From the cell containing the given text, extract its center point as [X, Y] coordinate. 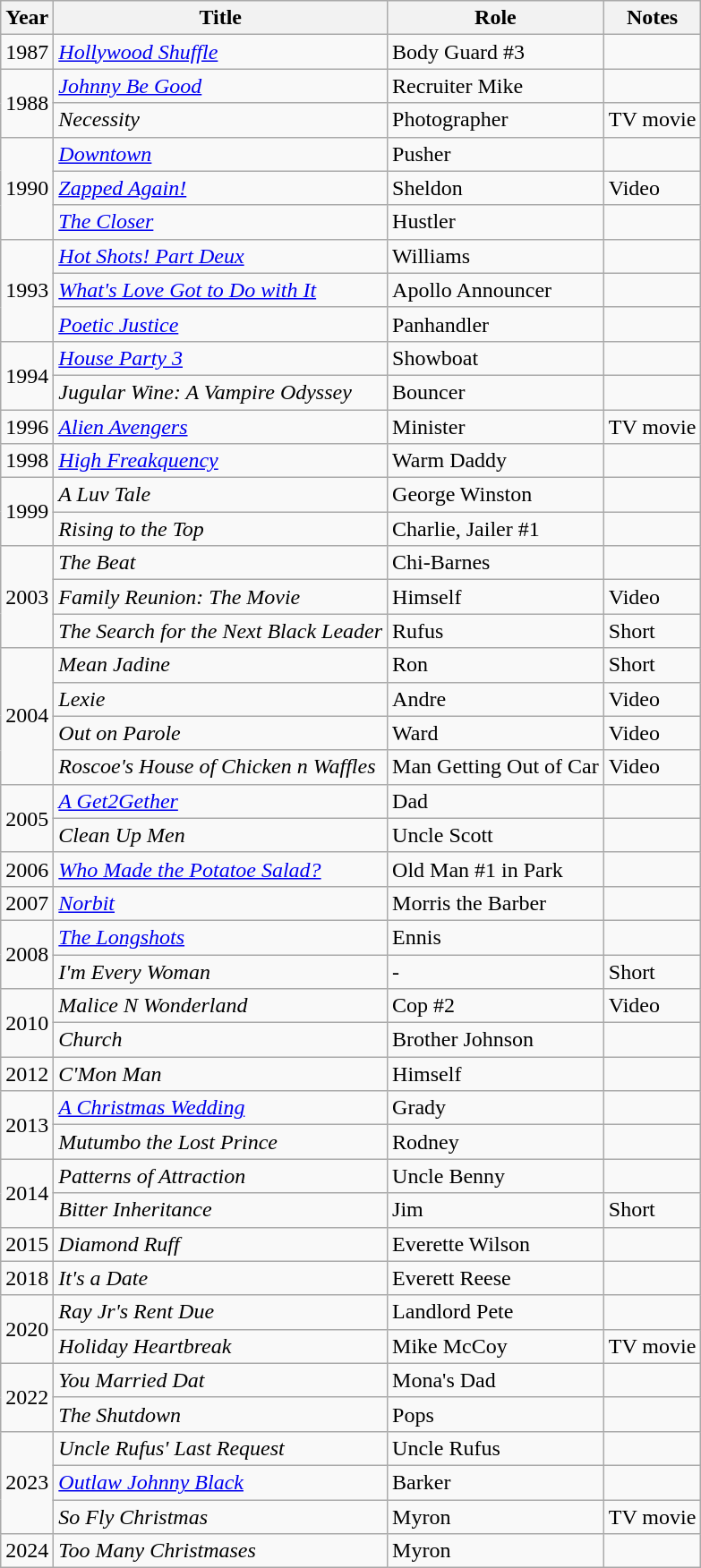
2020 [27, 1329]
You Married Dat [220, 1380]
Pusher [496, 154]
2013 [27, 1125]
Lexie [220, 699]
Rodney [496, 1142]
The Closer [220, 222]
Grady [496, 1108]
Title [220, 18]
Hot Shots! Part Deux [220, 256]
Diamond Ruff [220, 1244]
Man Getting Out of Car [496, 767]
Poetic Justice [220, 324]
Recruiter Mike [496, 86]
What's Love Got to Do with It [220, 290]
2007 [27, 903]
Ward [496, 733]
Clean Up Men [220, 835]
2023 [27, 1482]
Morris the Barber [496, 903]
2014 [27, 1193]
Apollo Announcer [496, 290]
Bitter Inheritance [220, 1210]
Hollywood Shuffle [220, 52]
Mona's Dad [496, 1380]
Williams [496, 256]
2018 [27, 1278]
Role [496, 18]
Alien Avengers [220, 427]
Uncle Rufus [496, 1448]
Uncle Scott [496, 835]
1998 [27, 461]
2008 [27, 954]
1990 [27, 188]
It's a Date [220, 1278]
Uncle Rufus' Last Request [220, 1448]
High Freakquency [220, 461]
Barker [496, 1482]
Outlaw Johnny Black [220, 1482]
A Luv Tale [220, 495]
Charlie, Jailer #1 [496, 529]
Patterns of Attraction [220, 1176]
House Party 3 [220, 358]
Who Made the Potatoe Salad? [220, 869]
Jim [496, 1210]
C'Mon Man [220, 1074]
Panhandler [496, 324]
Norbit [220, 903]
Jugular Wine: A Vampire Odyssey [220, 392]
Notes [652, 18]
Everett Reese [496, 1278]
Minister [496, 427]
Hustler [496, 222]
Too Many Christmases [220, 1551]
The Shutdown [220, 1414]
2004 [27, 716]
The Longshots [220, 937]
1987 [27, 52]
Chi-Barnes [496, 563]
2024 [27, 1551]
- [496, 971]
Uncle Benny [496, 1176]
Rising to the Top [220, 529]
Ennis [496, 937]
The Beat [220, 563]
2010 [27, 1023]
Warm Daddy [496, 461]
Mike McCoy [496, 1346]
Pops [496, 1414]
Holiday Heartbreak [220, 1346]
2022 [27, 1397]
Old Man #1 in Park [496, 869]
Ron [496, 665]
1994 [27, 375]
Andre [496, 699]
Downtown [220, 154]
Dad [496, 801]
Malice N Wonderland [220, 1006]
Landlord Pete [496, 1312]
2005 [27, 818]
Body Guard #3 [496, 52]
Showboat [496, 358]
2006 [27, 869]
Zapped Again! [220, 188]
Johnny Be Good [220, 86]
1993 [27, 290]
2012 [27, 1074]
Roscoe's House of Chicken n Waffles [220, 767]
2003 [27, 597]
Photographer [496, 120]
George Winston [496, 495]
2015 [27, 1244]
Brother Johnson [496, 1040]
Mean Jadine [220, 665]
I'm Every Woman [220, 971]
Everette Wilson [496, 1244]
Bouncer [496, 392]
Ray Jr's Rent Due [220, 1312]
Rufus [496, 631]
Sheldon [496, 188]
A Christmas Wedding [220, 1108]
Out on Parole [220, 733]
Cop #2 [496, 1006]
Mutumbo the Lost Prince [220, 1142]
So Fly Christmas [220, 1517]
1999 [27, 512]
Necessity [220, 120]
1988 [27, 103]
Year [27, 18]
Church [220, 1040]
Family Reunion: The Movie [220, 597]
The Search for the Next Black Leader [220, 631]
A Get2Gether [220, 801]
1996 [27, 427]
